Detect which cell encompasses the target text, then output its [x, y] center coordinate. 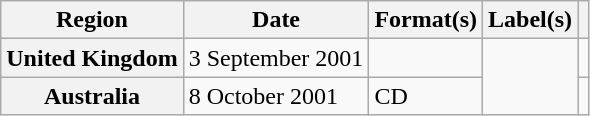
Label(s) [530, 20]
CD [426, 96]
3 September 2001 [276, 58]
Australia [92, 96]
Date [276, 20]
Format(s) [426, 20]
8 October 2001 [276, 96]
Region [92, 20]
United Kingdom [92, 58]
